Return the (x, y) coordinate for the center point of the cell that contains the specified text.  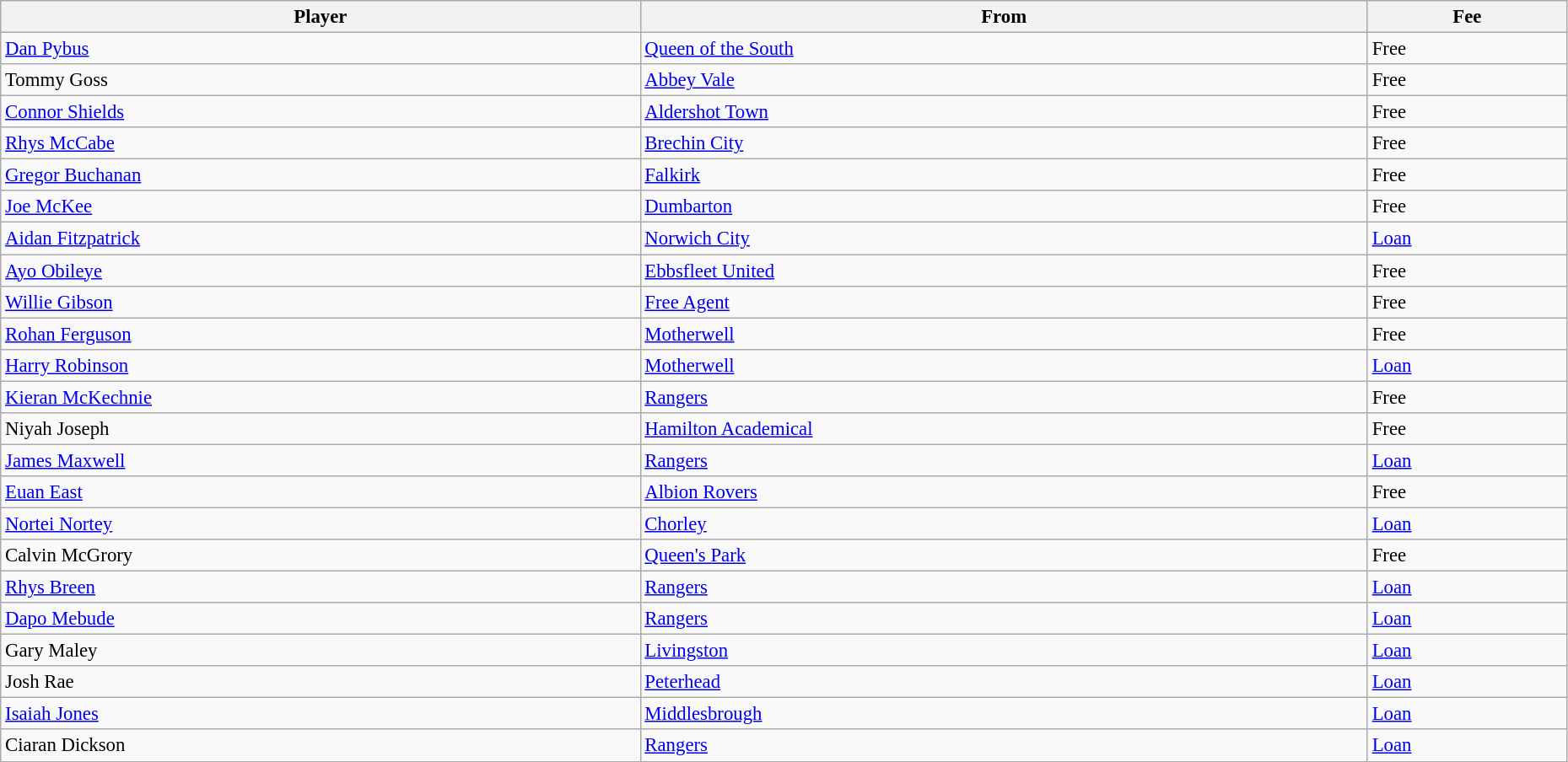
Norwich City (1004, 239)
Fee (1467, 17)
Dan Pybus (321, 49)
Ayo Obileye (321, 271)
Queen's Park (1004, 555)
James Maxwell (321, 460)
Gary Maley (321, 651)
Dumbarton (1004, 207)
From (1004, 17)
Kieran McKechnie (321, 397)
Middlesbrough (1004, 714)
Aldershot Town (1004, 112)
Livingston (1004, 651)
Connor Shields (321, 112)
Ebbsfleet United (1004, 271)
Niyah Joseph (321, 429)
Albion Rovers (1004, 492)
Brechin City (1004, 143)
Free Agent (1004, 302)
Rohan Ferguson (321, 334)
Player (321, 17)
Ciaran Dickson (321, 746)
Aidan Fitzpatrick (321, 239)
Josh Rae (321, 682)
Falkirk (1004, 175)
Dapo Mebude (321, 619)
Harry Robinson (321, 365)
Joe McKee (321, 207)
Calvin McGrory (321, 555)
Hamilton Academical (1004, 429)
Rhys Breen (321, 588)
Tommy Goss (321, 80)
Rhys McCabe (321, 143)
Chorley (1004, 523)
Nortei Nortey (321, 523)
Isaiah Jones (321, 714)
Euan East (321, 492)
Abbey Vale (1004, 80)
Peterhead (1004, 682)
Queen of the South (1004, 49)
Gregor Buchanan (321, 175)
Willie Gibson (321, 302)
